Return the [x, y] coordinate for the center point of the cell that contains the specified text.  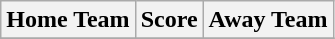
Home Team [68, 20]
Score [169, 20]
Away Team [268, 20]
